Capture the cell that displays the provided text and extract its (x, y) central coordinate. 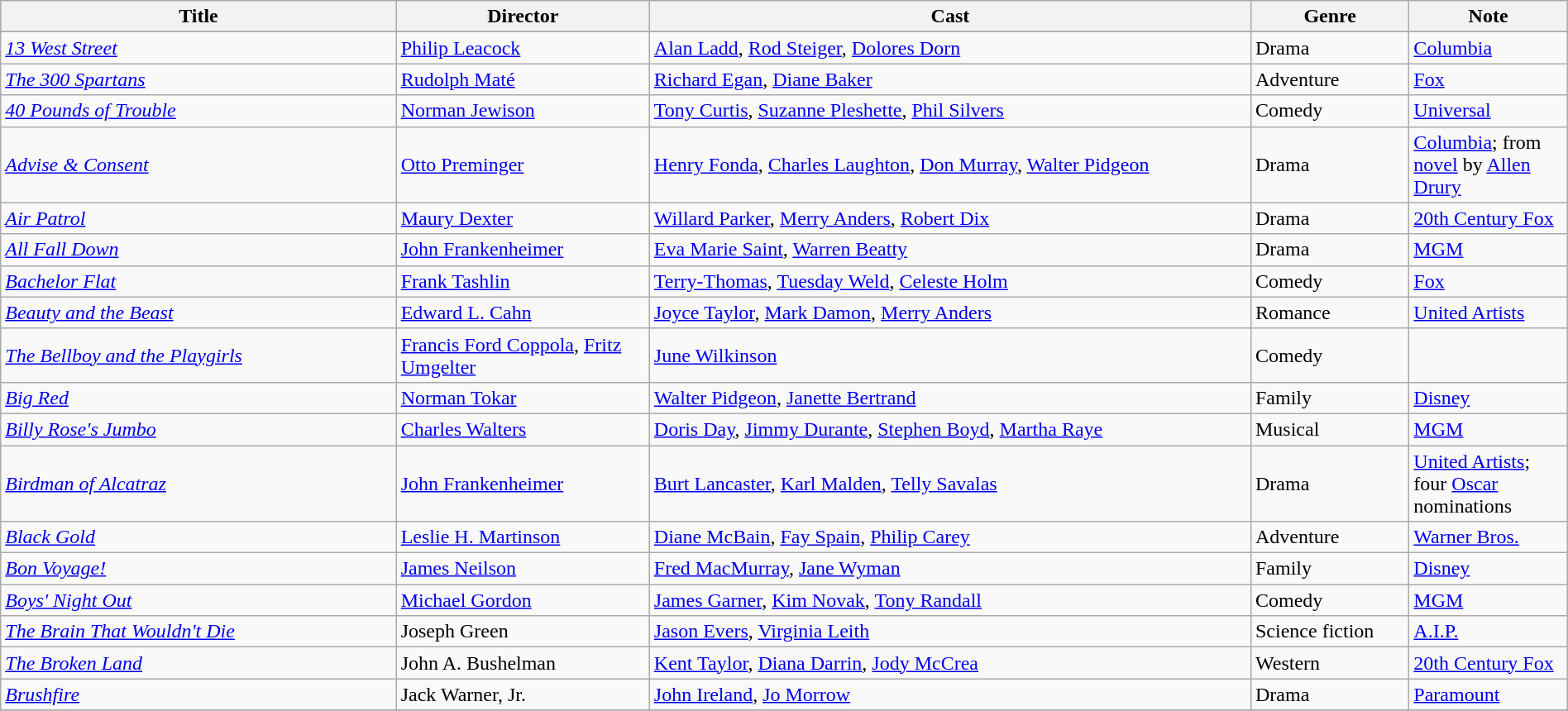
James Neilson (523, 569)
Bon Voyage! (198, 569)
John A. Bushelman (523, 663)
Charles Walters (523, 429)
Boys' Night Out (198, 600)
Columbia (1489, 48)
United Artists (1489, 313)
Burt Lancaster, Karl Malden, Telly Savalas (949, 483)
Rudolph Maté (523, 79)
Romance (1330, 313)
Big Red (198, 398)
Director (523, 17)
Norman Tokar (523, 398)
James Garner, Kim Novak, Tony Randall (949, 600)
Billy Rose's Jumbo (198, 429)
Warner Bros. (1489, 537)
Frank Tashlin (523, 281)
Henry Fonda, Charles Laughton, Don Murray, Walter Pidgeon (949, 165)
Jason Evers, Virginia Leith (949, 632)
Brushfire (198, 694)
Air Patrol (198, 218)
A.I.P. (1489, 632)
Joyce Taylor, Mark Damon, Merry Anders (949, 313)
June Wilkinson (949, 355)
Paramount (1489, 694)
Universal (1489, 111)
Fred MacMurray, Jane Wyman (949, 569)
Terry-Thomas, Tuesday Weld, Celeste Holm (949, 281)
Beauty and the Beast (198, 313)
United Artists; four Oscar nominations (1489, 483)
Philip Leacock (523, 48)
All Fall Down (198, 250)
Genre (1330, 17)
The 300 Spartans (198, 79)
Diane McBain, Fay Spain, Philip Carey (949, 537)
Alan Ladd, Rod Steiger, Dolores Dorn (949, 48)
Science fiction (1330, 632)
Birdman of Alcatraz (198, 483)
Willard Parker, Merry Anders, Robert Dix (949, 218)
Kent Taylor, Diana Darrin, Jody McCrea (949, 663)
Advise & Consent (198, 165)
John Ireland, Jo Morrow (949, 694)
Maury Dexter (523, 218)
Leslie H. Martinson (523, 537)
40 Pounds of Trouble (198, 111)
Jack Warner, Jr. (523, 694)
Norman Jewison (523, 111)
Columbia; from novel by Allen Drury (1489, 165)
Black Gold (198, 537)
13 West Street (198, 48)
The Bellboy and the Playgirls (198, 355)
Francis Ford Coppola, Fritz Umgelter (523, 355)
The Broken Land (198, 663)
The Brain That Wouldn't Die (198, 632)
Doris Day, Jimmy Durante, Stephen Boyd, Martha Raye (949, 429)
Tony Curtis, Suzanne Pleshette, Phil Silvers (949, 111)
Note (1489, 17)
Bachelor Flat (198, 281)
Otto Preminger (523, 165)
Michael Gordon (523, 600)
Joseph Green (523, 632)
Richard Egan, Diane Baker (949, 79)
Western (1330, 663)
Walter Pidgeon, Janette Bertrand (949, 398)
Cast (949, 17)
Title (198, 17)
Musical (1330, 429)
Edward L. Cahn (523, 313)
Eva Marie Saint, Warren Beatty (949, 250)
